Determine the [x, y] coordinate at the center of the cell enclosing the given text.  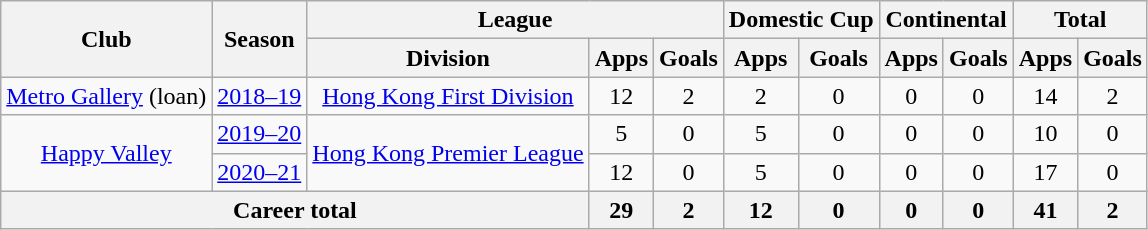
Happy Valley [106, 153]
Metro Gallery (loan) [106, 96]
29 [621, 210]
10 [1045, 134]
14 [1045, 96]
Continental [946, 20]
Total [1080, 20]
Career total [295, 210]
2019–20 [260, 134]
League [516, 20]
Season [260, 39]
Club [106, 39]
Division [448, 58]
17 [1045, 172]
Hong Kong Premier League [448, 153]
Hong Kong First Division [448, 96]
Domestic Cup [801, 20]
2020–21 [260, 172]
41 [1045, 210]
2018–19 [260, 96]
